Capture the cell that displays the provided text and extract its (X, Y) central coordinate. 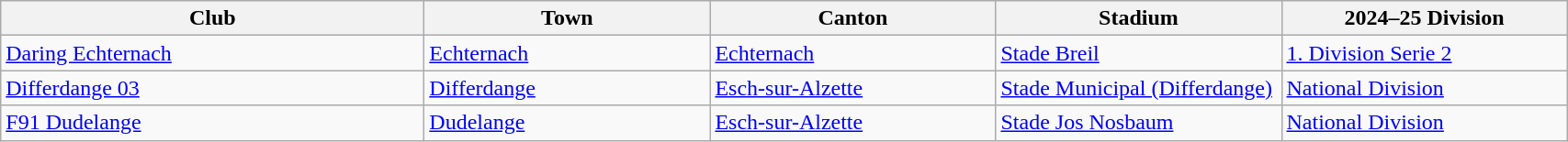
Stade Jos Nosbaum (1139, 123)
1. Division Serie 2 (1424, 53)
Club (213, 18)
Differdange 03 (213, 88)
Canton (852, 18)
2024–25 Division (1424, 18)
Dudelange (568, 123)
F91 Dudelange (213, 123)
Town (568, 18)
Stadium (1139, 18)
Stade Breil (1139, 53)
Daring Echternach (213, 53)
Differdange (568, 88)
Stade Municipal (Differdange) (1139, 88)
